Output the (x, y) coordinate of the center of the cell containing the given text.  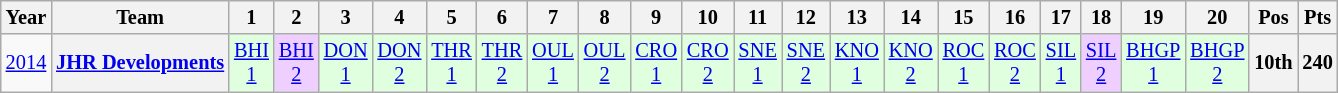
SIL1 (1061, 63)
BHGP1 (1153, 63)
SNE1 (758, 63)
THR1 (451, 63)
2014 (26, 63)
SIL2 (1101, 63)
12 (806, 17)
5 (451, 17)
16 (1015, 17)
BHGP2 (1217, 63)
DON1 (346, 63)
BHI1 (252, 63)
7 (553, 17)
JHR Developments (140, 63)
DON2 (399, 63)
CRO2 (708, 63)
2 (296, 17)
SNE2 (806, 63)
3 (346, 17)
ROC1 (964, 63)
4 (399, 17)
240 (1318, 63)
KNO2 (911, 63)
ROC2 (1015, 63)
KNO1 (857, 63)
Pts (1318, 17)
13 (857, 17)
9 (656, 17)
14 (911, 17)
Team (140, 17)
1 (252, 17)
Year (26, 17)
OUL2 (605, 63)
OUL1 (553, 63)
20 (1217, 17)
15 (964, 17)
17 (1061, 17)
10 (708, 17)
8 (605, 17)
18 (1101, 17)
BHI2 (296, 63)
Pos (1273, 17)
11 (758, 17)
CRO1 (656, 63)
THR2 (502, 63)
6 (502, 17)
10th (1273, 63)
19 (1153, 17)
